For the text-containing cell, return its midpoint in (X, Y) coordinate format. 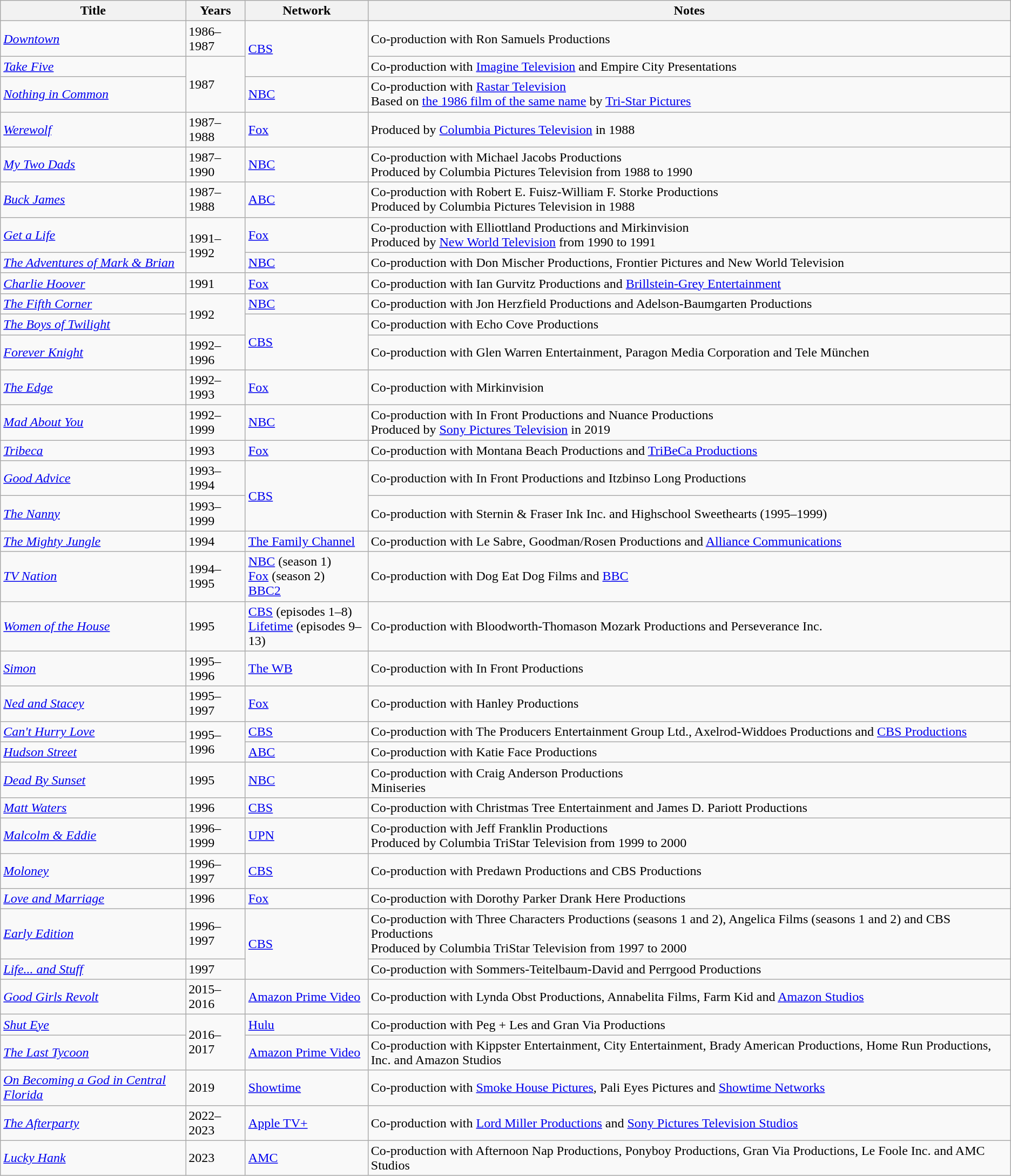
1993 (216, 451)
Co-production with In Front Productions and Nuance ProductionsProduced by Sony Pictures Television in 2019 (689, 422)
Matt Waters (93, 808)
Early Edition (93, 934)
1994–1995 (216, 576)
1992 (216, 314)
The Nanny (93, 513)
1991 (216, 283)
1993–1999 (216, 513)
Love and Marriage (93, 899)
1997 (216, 969)
Mad About You (93, 422)
1994 (216, 541)
2016–2017 (216, 1043)
Simon (93, 669)
Years (216, 11)
CBS (episodes 1–8)Lifetime (episodes 9–13) (307, 626)
Produced by Columbia Pictures Television in 1988 (689, 130)
2019 (216, 1088)
1992–1999 (216, 422)
Life... and Stuff (93, 969)
Tribeca (93, 451)
The Edge (93, 388)
Network (307, 11)
Dead By Sunset (93, 780)
Co-production with Craig Anderson ProductionsMiniseries (689, 780)
Co-production with Katie Face Productions (689, 752)
UPN (307, 835)
Co-production with In Front Productions (689, 669)
The Boys of Twilight (93, 324)
Co-production with Dorothy Parker Drank Here Productions (689, 899)
Title (93, 11)
Co-production with Michael Jacobs ProductionsProduced by Columbia Pictures Television from 1988 to 1990 (689, 164)
1986–1987 (216, 39)
Co-production with Lord Miller Productions and Sony Pictures Television Studios (689, 1123)
Co-production with Christmas Tree Entertainment and James D. Pariott Productions (689, 808)
Co-production with Mirkinvision (689, 388)
2023 (216, 1158)
Co-production with Jeff Franklin ProductionsProduced by Columbia TriStar Television from 1999 to 2000 (689, 835)
1995–1997 (216, 703)
2015–2016 (216, 997)
Malcolm & Eddie (93, 835)
1991–1992 (216, 245)
The Fifth Corner (93, 304)
Co-production with Jon Herzfield Productions and Adelson-Baumgarten Productions (689, 304)
Co-production with Peg + Les and Gran Via Productions (689, 1025)
1992–1996 (216, 352)
Co-production with Echo Cove Productions (689, 324)
1987 (216, 84)
Charlie Hoover (93, 283)
Co-production with Robert E. Fuisz-William F. Storke ProductionsProduced by Columbia Pictures Television in 1988 (689, 200)
Hulu (307, 1025)
Co-production with Ron Samuels Productions (689, 39)
Co-production with Le Sabre, Goodman/Rosen Productions and Alliance Communications (689, 541)
Can't Hurry Love (93, 731)
Co-production with Imagine Television and Empire City Presentations (689, 66)
The Mighty Jungle (93, 541)
Forever Knight (93, 352)
Good Girls Revolt (93, 997)
Lucky Hank (93, 1158)
1992–1993 (216, 388)
Co-production with Lynda Obst Productions, Annabelita Films, Farm Kid and Amazon Studios (689, 997)
The WB (307, 669)
My Two Dads (93, 164)
NBC (season 1)Fox (season 2)BBC2 (307, 576)
1996–1999 (216, 835)
Good Advice (93, 479)
Ned and Stacey (93, 703)
1993–1994 (216, 479)
Co-production with Bloodworth-Thomason Mozark Productions and Perseverance Inc. (689, 626)
Co-production with Don Mischer Productions, Frontier Pictures and New World Television (689, 263)
Co-production with Montana Beach Productions and TriBeCa Productions (689, 451)
Co-production with Glen Warren Entertainment, Paragon Media Corporation and Tele München (689, 352)
Co-production with Dog Eat Dog Films and BBC (689, 576)
Co-production with Smoke House Pictures, Pali Eyes Pictures and Showtime Networks (689, 1088)
AMC (307, 1158)
Buck James (93, 200)
Shut Eye (93, 1025)
Hudson Street (93, 752)
Notes (689, 11)
Women of the House (93, 626)
Co-production with In Front Productions and Itzbinso Long Productions (689, 479)
Co-production with Hanley Productions (689, 703)
Co-production with Predawn Productions and CBS Productions (689, 871)
The Adventures of Mark & Brian (93, 263)
The Afterparty (93, 1123)
Werewolf (93, 130)
Moloney (93, 871)
Apple TV+ (307, 1123)
Get a Life (93, 234)
Co-production with The Producers Entertainment Group Ltd., Axelrod-Widdoes Productions and CBS Productions (689, 731)
The Family Channel (307, 541)
TV Nation (93, 576)
Downtown (93, 39)
Co-production with Sommers-Teitelbaum-David and Perrgood Productions (689, 969)
Showtime (307, 1088)
Co-production with Ian Gurvitz Productions and Brillstein-Grey Entertainment (689, 283)
On Becoming a God in Central Florida (93, 1088)
1987–1990 (216, 164)
Co-production with Elliottland Productions and MirkinvisionProduced by New World Television from 1990 to 1991 (689, 234)
Nothing in Common (93, 94)
The Last Tycoon (93, 1052)
2022–2023 (216, 1123)
Take Five (93, 66)
Co-production with Sternin & Fraser Ink Inc. and Highschool Sweethearts (1995–1999) (689, 513)
Co-production with Rastar TelevisionBased on the 1986 film of the same name by Tri-Star Pictures (689, 94)
Co-production with Kippster Entertainment, City Entertainment, Brady American Productions, Home Run Productions, Inc. and Amazon Studios (689, 1052)
Co-production with Afternoon Nap Productions, Ponyboy Productions, Gran Via Productions, Le Foole Inc. and AMC Studios (689, 1158)
